Return the (x, y) coordinate for the center point of the cell that contains the specified text.  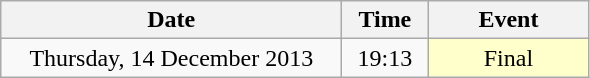
19:13 (385, 58)
Final (508, 58)
Date (172, 20)
Event (508, 20)
Thursday, 14 December 2013 (172, 58)
Time (385, 20)
